Pinpoint the cell where the given text exists, returning its [x, y] midpoint coordinate. 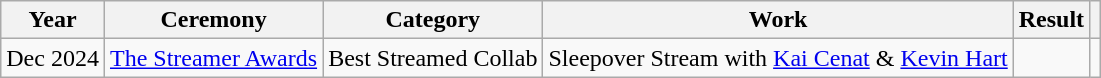
Category [433, 20]
Year [53, 20]
Dec 2024 [53, 58]
The Streamer Awards [213, 58]
Work [778, 20]
Result [1051, 20]
Best Streamed Collab [433, 58]
Sleepover Stream with Kai Cenat & Kevin Hart [778, 58]
Ceremony [213, 20]
